Capture the cell that displays the provided text and extract its [x, y] central coordinate. 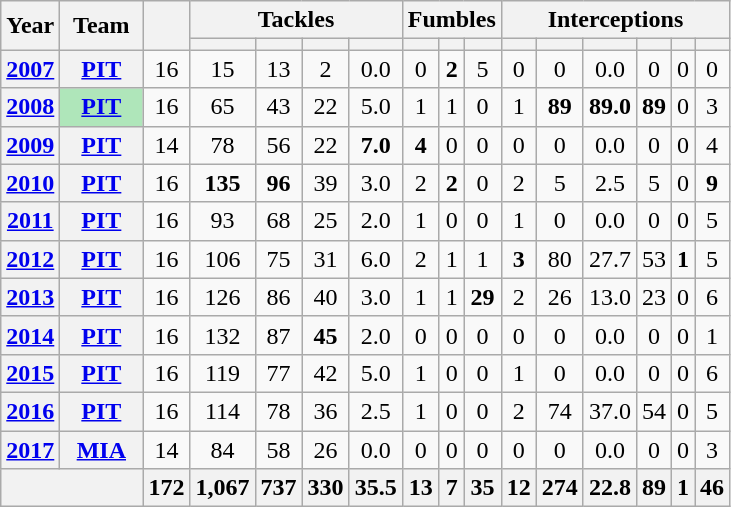
2009 [30, 145]
2010 [30, 183]
46 [712, 488]
2007 [30, 69]
12 [518, 488]
2017 [30, 449]
35 [482, 488]
13.0 [610, 297]
27.7 [610, 259]
172 [166, 488]
25 [326, 221]
89.0 [610, 107]
84 [222, 449]
93 [222, 221]
274 [560, 488]
2008 [30, 107]
37.0 [610, 411]
7 [452, 488]
1,067 [222, 488]
106 [222, 259]
7.0 [376, 145]
126 [222, 297]
42 [326, 373]
23 [654, 297]
22.8 [610, 488]
15 [222, 69]
86 [278, 297]
40 [326, 297]
43 [278, 107]
2012 [30, 259]
36 [326, 411]
MIA [102, 449]
9 [712, 183]
2016 [30, 411]
39 [326, 183]
119 [222, 373]
330 [326, 488]
75 [278, 259]
132 [222, 335]
58 [278, 449]
80 [560, 259]
31 [326, 259]
2014 [30, 335]
53 [654, 259]
56 [278, 145]
29 [482, 297]
Tackles [296, 20]
Interceptions [615, 20]
68 [278, 221]
135 [222, 183]
65 [222, 107]
737 [278, 488]
74 [560, 411]
87 [278, 335]
6.0 [376, 259]
2011 [30, 221]
2015 [30, 373]
96 [278, 183]
Team [102, 26]
2013 [30, 297]
Year [30, 26]
54 [654, 411]
35.5 [376, 488]
77 [278, 373]
45 [326, 335]
Fumbles [452, 20]
114 [222, 411]
